Pinpoint the cell where the given text exists, returning its [X, Y] midpoint coordinate. 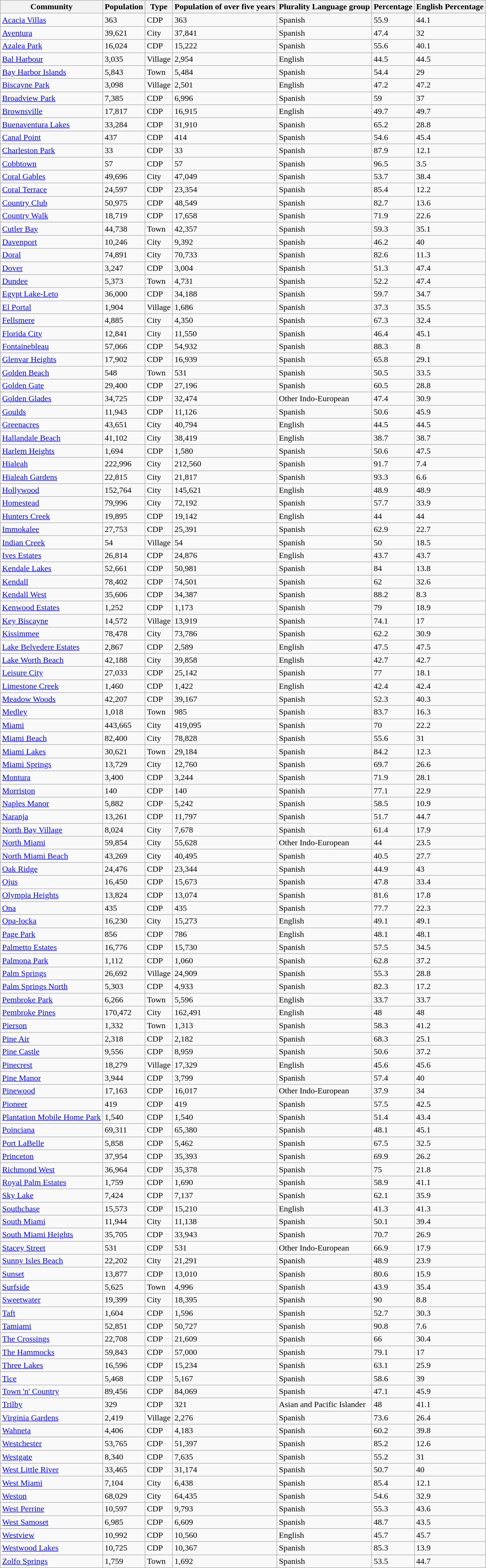
60.5 [393, 386]
1,604 [124, 1313]
West Samoset [52, 1522]
50,981 [225, 568]
74,501 [225, 582]
40.3 [450, 699]
7,104 [124, 1483]
Goulds [52, 412]
33,465 [124, 1470]
22,708 [124, 1339]
15,573 [124, 1208]
50.7 [393, 1470]
34.5 [450, 947]
29,184 [225, 751]
5,484 [225, 72]
Zolfo Springs [52, 1561]
84.2 [393, 751]
15,222 [225, 46]
75 [393, 1169]
79 [393, 608]
Sunset [52, 1274]
85.2 [393, 1444]
Pinewood [52, 1091]
7,424 [124, 1195]
Davenport [52, 242]
5,468 [124, 1378]
4,406 [124, 1431]
55.9 [393, 20]
35,606 [124, 595]
Bal Harbour [52, 59]
7,635 [225, 1457]
50.1 [393, 1222]
Aventura [52, 33]
93.3 [393, 477]
17.8 [450, 895]
70.7 [393, 1235]
Community [52, 7]
42,357 [225, 229]
30.4 [450, 1339]
329 [124, 1404]
51.7 [393, 817]
25.9 [450, 1365]
26,692 [124, 973]
Pierson [52, 1026]
72,192 [225, 503]
13,729 [124, 764]
Bay Harbor Islands [52, 72]
Hollywood [52, 490]
Stacey Street [52, 1248]
Golden Glades [52, 399]
3.5 [450, 164]
52,851 [124, 1326]
78,478 [124, 634]
2,318 [124, 1039]
Town 'n' Country [52, 1391]
6,266 [124, 1000]
Naples Manor [52, 804]
Miami [52, 725]
59.3 [393, 229]
15,234 [225, 1365]
Dundee [52, 281]
Palmona Park [52, 960]
10,992 [124, 1535]
12.6 [450, 1444]
Golden Beach [52, 372]
Westgate [52, 1457]
43,651 [124, 425]
33.9 [450, 503]
Doral [52, 255]
53.7 [393, 177]
23,344 [225, 869]
1,686 [225, 307]
39.4 [450, 1222]
6,609 [225, 1522]
69,311 [124, 1130]
5,462 [225, 1143]
4,933 [225, 986]
32 [450, 33]
32.4 [450, 320]
786 [225, 934]
54,932 [225, 346]
5,303 [124, 986]
1,460 [124, 686]
South Miami [52, 1222]
32.6 [450, 582]
67.3 [393, 320]
77.1 [393, 790]
Wahneta [52, 1431]
40,495 [225, 856]
13.8 [450, 568]
48.7 [393, 1522]
Limestone Creek [52, 686]
8 [450, 346]
Cutler Bay [52, 229]
Pinecrest [52, 1065]
58.3 [393, 1026]
32.5 [450, 1143]
Westchester [52, 1444]
7.6 [450, 1326]
Tamiami [52, 1326]
21,291 [225, 1261]
6.6 [450, 477]
74.1 [393, 621]
152,764 [124, 490]
82.6 [393, 255]
Kenwood Estates [52, 608]
2,419 [124, 1418]
437 [124, 137]
79,996 [124, 503]
3,098 [124, 85]
65.2 [393, 124]
42,188 [124, 660]
17,902 [124, 359]
Pembroke Pines [52, 1013]
17,817 [124, 111]
40,794 [225, 425]
8.3 [450, 595]
Asian and Pacific Islander [324, 1404]
34.7 [450, 294]
22.9 [450, 790]
1,422 [225, 686]
85.3 [393, 1548]
The Hammocks [52, 1352]
Surfside [52, 1287]
Harlem Heights [52, 451]
1,596 [225, 1313]
15,273 [225, 921]
44.9 [393, 869]
7.4 [450, 464]
5,596 [225, 1000]
9,793 [225, 1509]
70,733 [225, 255]
13,010 [225, 1274]
Port LaBelle [52, 1143]
10,725 [124, 1548]
Westview [52, 1535]
9,556 [124, 1052]
59.7 [393, 294]
46.4 [393, 333]
Immokalee [52, 529]
10,560 [225, 1535]
5,242 [225, 804]
24,909 [225, 973]
53,765 [124, 1444]
77 [393, 673]
79.1 [393, 1352]
17,163 [124, 1091]
96.5 [393, 164]
13,919 [225, 621]
3,944 [124, 1078]
12,841 [124, 333]
43.4 [450, 1117]
31,910 [225, 124]
3,035 [124, 59]
26.6 [450, 764]
34,387 [225, 595]
5,167 [225, 1378]
41.2 [450, 1026]
87.9 [393, 150]
16,915 [225, 111]
Oak Ridge [52, 869]
The Crossings [52, 1339]
1,018 [124, 712]
90 [393, 1300]
North Miami [52, 843]
40.1 [450, 46]
82.3 [393, 986]
50,975 [124, 203]
2,182 [225, 1039]
3,400 [124, 777]
13,877 [124, 1274]
145,621 [225, 490]
11,943 [124, 412]
Poinciana [52, 1130]
1,112 [124, 960]
44.1 [450, 20]
Southchase [52, 1208]
22.7 [450, 529]
16,596 [124, 1365]
Tice [52, 1378]
8,024 [124, 830]
69.9 [393, 1156]
66 [393, 1339]
11,944 [124, 1222]
18,719 [124, 216]
Hialeah [52, 464]
33,943 [225, 1235]
2,501 [225, 85]
27,033 [124, 673]
27.7 [450, 856]
25,142 [225, 673]
Charleston Park [52, 150]
1,173 [225, 608]
33.5 [450, 372]
82,400 [124, 738]
1,694 [124, 451]
62 [393, 582]
Ives Estates [52, 555]
English Percentage [450, 7]
Page Park [52, 934]
Type [159, 7]
212,560 [225, 464]
35.9 [450, 1195]
1,060 [225, 960]
Buenaventura Lakes [52, 124]
78,828 [225, 738]
1,904 [124, 307]
35.4 [450, 1287]
Greenacres [52, 425]
30,621 [124, 751]
Cobbtown [52, 164]
17,329 [225, 1065]
39,858 [225, 660]
57,066 [124, 346]
Country Walk [52, 216]
5,625 [124, 1287]
11,797 [225, 817]
5,373 [124, 281]
Pine Manor [52, 1078]
4,183 [225, 1431]
Princeton [52, 1156]
15,730 [225, 947]
985 [225, 712]
414 [225, 137]
48,549 [225, 203]
3,004 [225, 268]
30.3 [450, 1313]
59,854 [124, 843]
Montura [52, 777]
Glenvar Heights [52, 359]
59 [393, 98]
6,985 [124, 1522]
27,753 [124, 529]
33.4 [450, 882]
34,188 [225, 294]
4,885 [124, 320]
Country Club [52, 203]
47.1 [393, 1391]
Fellsmere [52, 320]
52.3 [393, 699]
West Little River [52, 1470]
24,597 [124, 190]
1,580 [225, 451]
80.6 [393, 1274]
170,472 [124, 1013]
28.1 [450, 777]
26.9 [450, 1235]
43,269 [124, 856]
21,609 [225, 1339]
23.9 [450, 1261]
13,261 [124, 817]
32,474 [225, 399]
Pembroke Park [52, 1000]
64,435 [225, 1496]
Pine Castle [52, 1052]
3,244 [225, 777]
Medley [52, 712]
54.4 [393, 72]
90.8 [393, 1326]
El Portal [52, 307]
Indian Creek [52, 542]
8.8 [450, 1300]
65,380 [225, 1130]
Kissimmee [52, 634]
856 [124, 934]
32.9 [450, 1496]
18.5 [450, 542]
37.3 [393, 307]
53.5 [393, 1561]
Population of over five years [225, 7]
18.1 [450, 673]
Coral Terrace [52, 190]
62.9 [393, 529]
35,705 [124, 1235]
62.8 [393, 960]
50.5 [393, 372]
65.8 [393, 359]
Percentage [393, 7]
Westwood Lakes [52, 1548]
1,252 [124, 608]
73,786 [225, 634]
88.3 [393, 346]
55,628 [225, 843]
58.5 [393, 804]
15,673 [225, 882]
Golden Gate [52, 386]
Fontainebleau [52, 346]
70 [393, 725]
52,661 [124, 568]
69.7 [393, 764]
17.2 [450, 986]
Miami Lakes [52, 751]
35.1 [450, 229]
10,367 [225, 1548]
4,350 [225, 320]
Three Lakes [52, 1365]
419,095 [225, 725]
39.8 [450, 1431]
4,731 [225, 281]
Ojus [52, 882]
19,399 [124, 1300]
2,867 [124, 647]
43.9 [393, 1287]
62.1 [393, 1195]
3,247 [124, 268]
41,102 [124, 438]
27,196 [225, 386]
3,799 [225, 1078]
18,395 [225, 1300]
North Bay Village [52, 830]
8,959 [225, 1052]
Pioneer [52, 1104]
84,069 [225, 1391]
Leisure City [52, 673]
46.2 [393, 242]
Palm Springs North [52, 986]
162,491 [225, 1013]
4,996 [225, 1287]
2,276 [225, 1418]
Hunters Creek [52, 516]
73.6 [393, 1418]
Lake Belvedere Estates [52, 647]
16,230 [124, 921]
321 [225, 1404]
10.9 [450, 804]
26.2 [450, 1156]
77.7 [393, 908]
7,678 [225, 830]
34,725 [124, 399]
Trilby [52, 1404]
83.7 [393, 712]
2,589 [225, 647]
35,378 [225, 1169]
22.6 [450, 216]
33,284 [124, 124]
42.5 [450, 1104]
Meadow Woods [52, 699]
North Miami Beach [52, 856]
Broadview Park [52, 98]
13.9 [450, 1548]
11,138 [225, 1222]
Royal Palm Estates [52, 1182]
52.2 [393, 281]
84 [393, 568]
43.6 [450, 1509]
58.6 [393, 1378]
37,841 [225, 33]
25,391 [225, 529]
66.9 [393, 1248]
12.2 [450, 190]
13.6 [450, 203]
22.2 [450, 725]
51,397 [225, 1444]
12,760 [225, 764]
7,385 [124, 98]
10,246 [124, 242]
74,891 [124, 255]
26,814 [124, 555]
Plantation Mobile Home Park [52, 1117]
16,017 [225, 1091]
Sky Lake [52, 1195]
36,964 [124, 1169]
5,882 [124, 804]
9,392 [225, 242]
1,313 [225, 1026]
Population [124, 7]
Palmetto Estates [52, 947]
Hialeah Gardens [52, 477]
Biscayne Park [52, 85]
39,167 [225, 699]
Naranja [52, 817]
10,597 [124, 1509]
Sweetwater [52, 1300]
22,815 [124, 477]
63.1 [393, 1365]
Egypt Lake-Leto [52, 294]
21.8 [450, 1169]
5,858 [124, 1143]
47.8 [393, 882]
Miami Springs [52, 764]
15.9 [450, 1274]
Virginia Gardens [52, 1418]
16,024 [124, 46]
Sunny Isles Beach [52, 1261]
45.4 [450, 137]
Homestead [52, 503]
29.1 [450, 359]
91.7 [393, 464]
43 [450, 869]
16,450 [124, 882]
Weston [52, 1496]
37 [450, 98]
25.1 [450, 1039]
67.5 [393, 1143]
42,207 [124, 699]
21,817 [225, 477]
West Perrine [52, 1509]
18,279 [124, 1065]
57.4 [393, 1078]
35.5 [450, 307]
Lake Worth Beach [52, 660]
24,476 [124, 869]
2,954 [225, 59]
62.2 [393, 634]
Florida City [52, 333]
Azalea Park [52, 46]
Coral Gables [52, 177]
23.5 [450, 843]
51.4 [393, 1117]
38.4 [450, 177]
50 [393, 542]
19,142 [225, 516]
11.3 [450, 255]
Key Biscayne [52, 621]
443,665 [124, 725]
19,895 [124, 516]
Kendall West [52, 595]
58.9 [393, 1182]
29 [450, 72]
81.6 [393, 895]
37,954 [124, 1156]
13,824 [124, 895]
35,393 [225, 1156]
Miami Beach [52, 738]
22,202 [124, 1261]
Brownsville [52, 111]
31,174 [225, 1470]
222,996 [124, 464]
68.3 [393, 1039]
16.3 [450, 712]
44,738 [124, 229]
16,776 [124, 947]
Taft [52, 1313]
West Miami [52, 1483]
Kendale Lakes [52, 568]
16,939 [225, 359]
Morriston [52, 790]
29,400 [124, 386]
Ona [52, 908]
Plurality Language group [324, 7]
8,340 [124, 1457]
49,696 [124, 177]
Olympia Heights [52, 895]
57,000 [225, 1352]
60.2 [393, 1431]
39 [450, 1378]
26.4 [450, 1418]
18.9 [450, 608]
Canal Point [52, 137]
24,876 [225, 555]
1,332 [124, 1026]
6,996 [225, 98]
South Miami Heights [52, 1235]
15,210 [225, 1208]
1,690 [225, 1182]
89,456 [124, 1391]
37.9 [393, 1091]
Hallandale Beach [52, 438]
34 [450, 1091]
59,843 [124, 1352]
36,000 [124, 294]
47,049 [225, 177]
78,402 [124, 582]
57.7 [393, 503]
11,126 [225, 412]
11,550 [225, 333]
88.2 [393, 595]
548 [124, 372]
52.7 [393, 1313]
14,572 [124, 621]
82.7 [393, 203]
55.2 [393, 1457]
1,692 [225, 1561]
Dover [52, 268]
Palm Springs [52, 973]
Pine Air [52, 1039]
13,074 [225, 895]
43.5 [450, 1522]
12.3 [450, 751]
50,727 [225, 1326]
Kendall [52, 582]
40.5 [393, 856]
38,419 [225, 438]
68,029 [124, 1496]
51.3 [393, 268]
5,843 [124, 72]
7,137 [225, 1195]
Richmond West [52, 1169]
17,658 [225, 216]
23,354 [225, 190]
61.4 [393, 830]
6,438 [225, 1483]
Opa-locka [52, 921]
Acacia Villas [52, 20]
39,621 [124, 33]
22.3 [450, 908]
